Extract the (x, y) coordinate from the center of the cell holding the provided text.  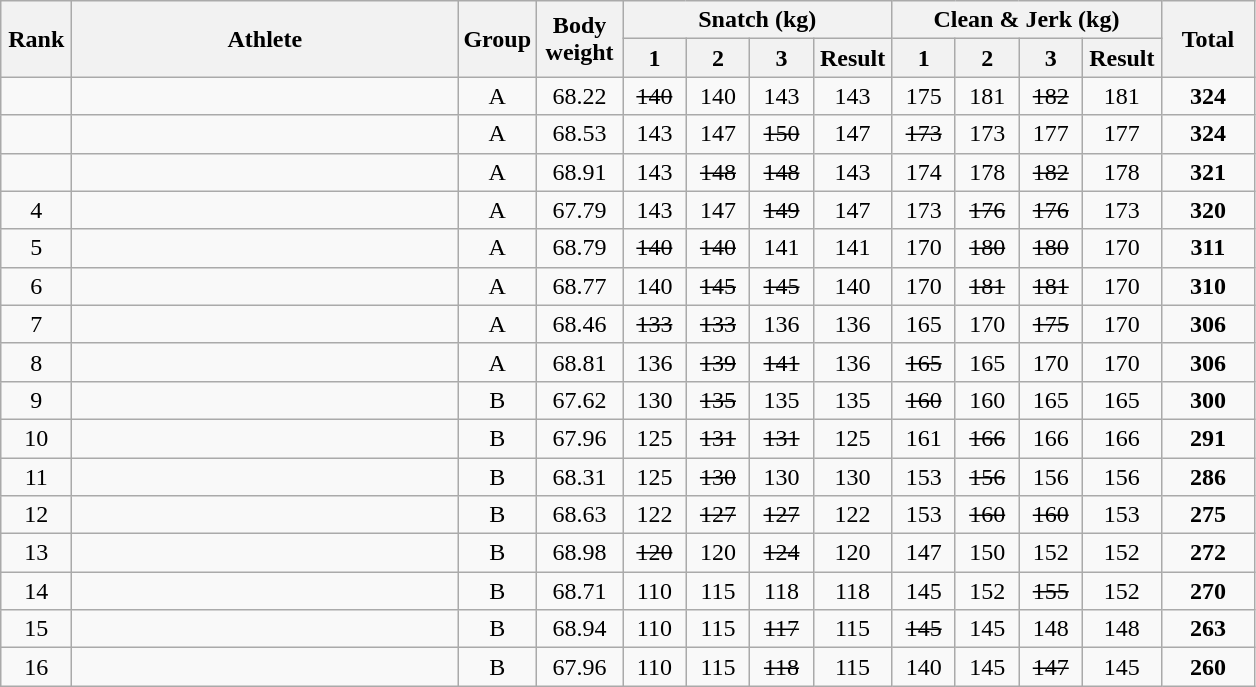
68.53 (580, 134)
16 (36, 667)
68.91 (580, 172)
300 (1208, 400)
149 (782, 210)
Rank (36, 39)
68.98 (580, 553)
10 (36, 438)
161 (924, 438)
5 (36, 248)
139 (718, 362)
Athlete (265, 39)
174 (924, 172)
67.62 (580, 400)
7 (36, 324)
6 (36, 286)
68.79 (580, 248)
272 (1208, 553)
68.46 (580, 324)
311 (1208, 248)
14 (36, 591)
9 (36, 400)
270 (1208, 591)
68.94 (580, 629)
8 (36, 362)
291 (1208, 438)
67.79 (580, 210)
275 (1208, 515)
Total (1208, 39)
320 (1208, 210)
68.63 (580, 515)
68.71 (580, 591)
321 (1208, 172)
4 (36, 210)
286 (1208, 477)
124 (782, 553)
68.77 (580, 286)
Snatch (kg) (758, 20)
15 (36, 629)
12 (36, 515)
260 (1208, 667)
11 (36, 477)
117 (782, 629)
310 (1208, 286)
263 (1208, 629)
68.31 (580, 477)
Body weight (580, 39)
68.22 (580, 96)
155 (1051, 591)
Clean & Jerk (kg) (1026, 20)
Group (498, 39)
68.81 (580, 362)
13 (36, 553)
